Provide the (X, Y) coordinate of the cell's center where the given text is located.  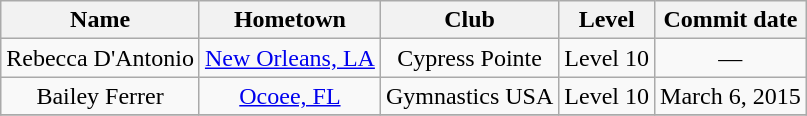
Commit date (731, 20)
Hometown (290, 20)
Cypress Pointe (469, 58)
Gymnastics USA (469, 96)
Level (607, 20)
Rebecca D'Antonio (100, 58)
Club (469, 20)
Ocoee, FL (290, 96)
March 6, 2015 (731, 96)
— (731, 58)
New Orleans, LA (290, 58)
Name (100, 20)
Bailey Ferrer (100, 96)
